Determine the [x, y] coordinate at the center of the cell enclosing the given text.  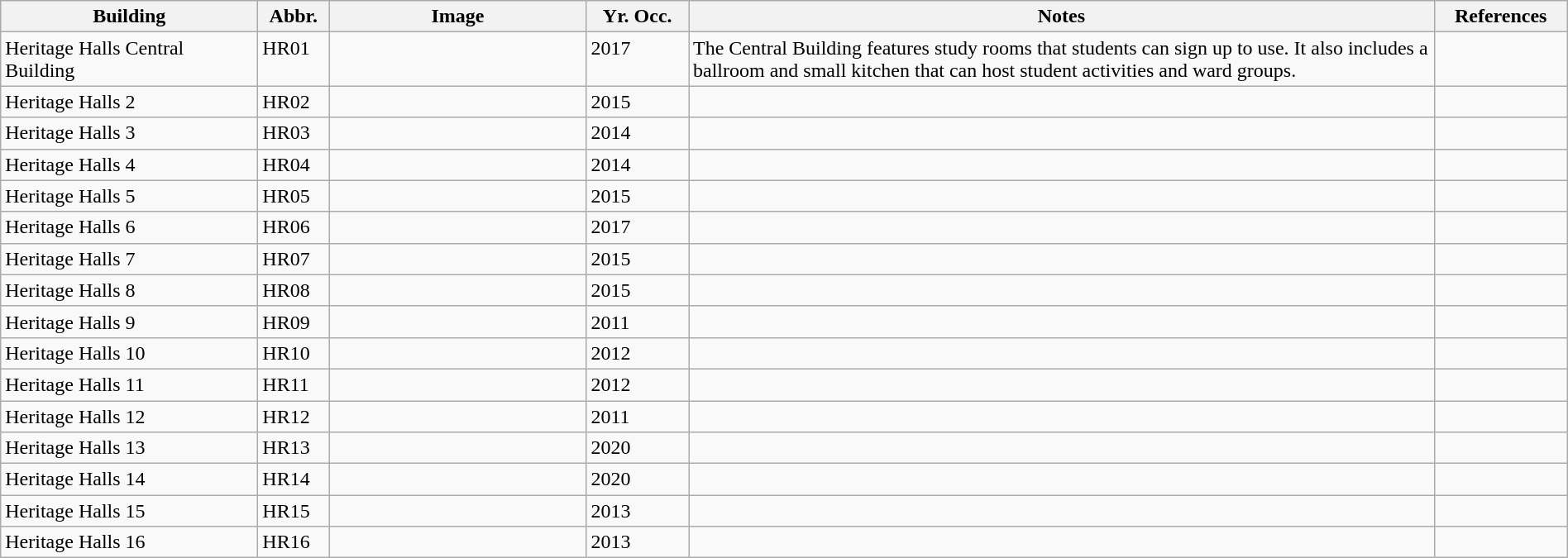
HR10 [294, 353]
Heritage Halls 10 [129, 353]
Heritage Halls 4 [129, 165]
HR05 [294, 196]
HR03 [294, 133]
HR01 [294, 60]
Heritage Halls 12 [129, 416]
HR08 [294, 290]
Image [458, 17]
Heritage Halls 3 [129, 133]
Heritage Halls 15 [129, 511]
Heritage Halls 16 [129, 542]
HR12 [294, 416]
HR13 [294, 448]
Heritage Halls 7 [129, 259]
Heritage Halls Central Building [129, 60]
Heritage Halls 9 [129, 322]
Heritage Halls 2 [129, 102]
Heritage Halls 11 [129, 384]
HR09 [294, 322]
HR15 [294, 511]
Heritage Halls 6 [129, 227]
Heritage Halls 14 [129, 479]
Building [129, 17]
HR14 [294, 479]
Heritage Halls 13 [129, 448]
HR16 [294, 542]
Heritage Halls 5 [129, 196]
HR07 [294, 259]
Abbr. [294, 17]
HR06 [294, 227]
HR11 [294, 384]
HR02 [294, 102]
Yr. Occ. [638, 17]
References [1500, 17]
Heritage Halls 8 [129, 290]
HR04 [294, 165]
Notes [1061, 17]
